Extract the (X, Y) coordinate from the center of the cell holding the provided text.  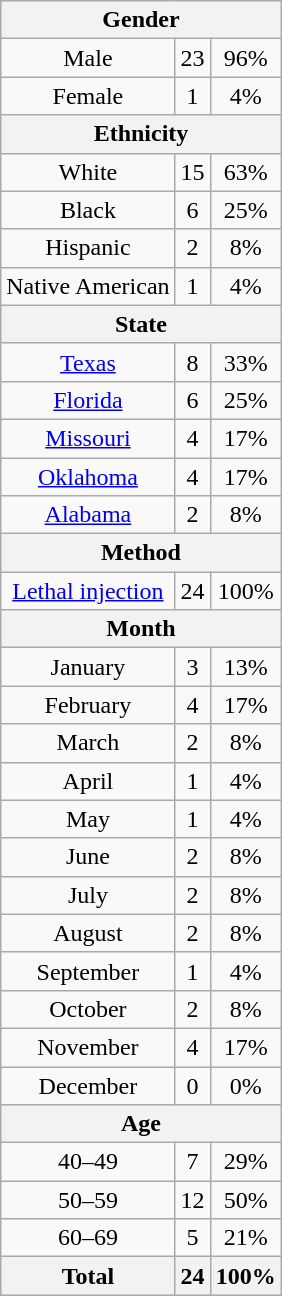
29% (246, 1162)
March (88, 743)
Male (88, 58)
0% (246, 1085)
August (88, 933)
5 (192, 1238)
Texas (88, 362)
Hispanic (88, 248)
Ethnicity (141, 134)
96% (246, 58)
0 (192, 1085)
Florida (88, 400)
13% (246, 667)
October (88, 1009)
60–69 (88, 1238)
July (88, 895)
June (88, 857)
May (88, 819)
50% (246, 1200)
White (88, 172)
January (88, 667)
40–49 (88, 1162)
15 (192, 172)
12 (192, 1200)
50–59 (88, 1200)
April (88, 781)
Lethal injection (88, 591)
February (88, 705)
3 (192, 667)
Native American (88, 286)
Method (141, 553)
7 (192, 1162)
State (141, 324)
Oklahoma (88, 477)
Gender (141, 20)
Total (88, 1276)
November (88, 1047)
September (88, 971)
Female (88, 96)
Missouri (88, 438)
Black (88, 210)
December (88, 1085)
21% (246, 1238)
8 (192, 362)
33% (246, 362)
63% (246, 172)
23 (192, 58)
Age (141, 1124)
Alabama (88, 515)
Month (141, 629)
